Identify which cell holds the provided text, then report its (X, Y) central coordinate. 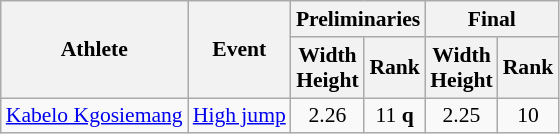
Event (240, 50)
10 (528, 116)
High jump (240, 116)
Final (492, 19)
2.26 (328, 116)
2.25 (461, 116)
11 q (394, 116)
Preliminaries (358, 19)
Athlete (94, 50)
Kabelo Kgosiemang (94, 116)
